For the text-containing cell, return its midpoint in [X, Y] coordinate format. 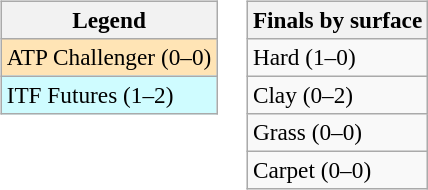
Clay (0–2) [337, 95]
Hard (1–0) [337, 57]
Finals by surface [337, 20]
Legend [108, 20]
Carpet (0–0) [337, 171]
ATP Challenger (0–0) [108, 57]
Grass (0–0) [337, 133]
ITF Futures (1–2) [108, 95]
